Return the (X, Y) coordinate for the center point of the cell that contains the specified text.  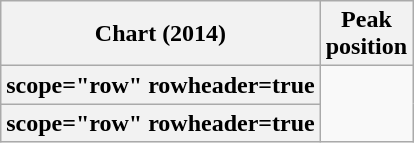
Peakposition (366, 34)
Chart (2014) (160, 34)
